Identify which cell holds the provided text, then report its (X, Y) central coordinate. 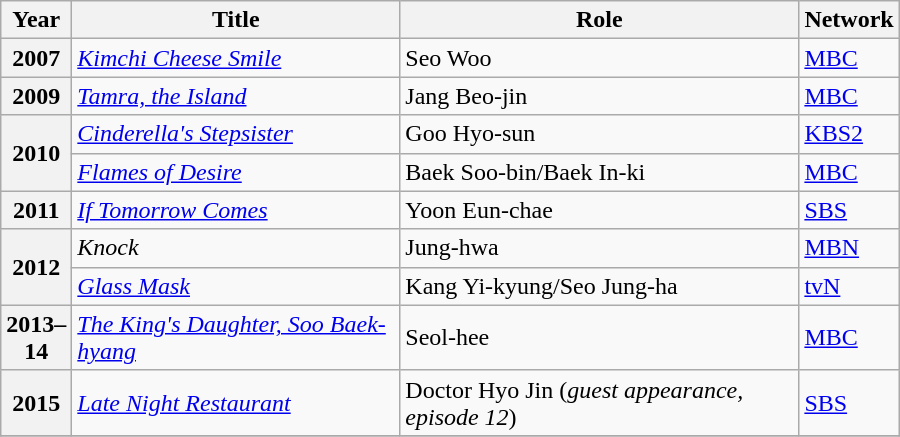
Tamra, the Island (236, 96)
Seol-hee (600, 338)
Knock (236, 248)
Cinderella's Stepsister (236, 134)
2011 (36, 210)
Year (36, 20)
Flames of Desire (236, 172)
Kimchi Cheese Smile (236, 58)
Doctor Hyo Jin (guest appearance, episode 12) (600, 402)
Baek Soo-bin/Baek In-ki (600, 172)
Role (600, 20)
Title (236, 20)
KBS2 (849, 134)
Glass Mask (236, 286)
2009 (36, 96)
Jang Beo-jin (600, 96)
2013–14 (36, 338)
tvN (849, 286)
Kang Yi-kyung/Seo Jung-ha (600, 286)
2015 (36, 402)
MBN (849, 248)
2012 (36, 267)
Late Night Restaurant (236, 402)
Goo Hyo-sun (600, 134)
2007 (36, 58)
Yoon Eun-chae (600, 210)
Seo Woo (600, 58)
The King's Daughter, Soo Baek-hyang (236, 338)
Network (849, 20)
If Tomorrow Comes (236, 210)
Jung-hwa (600, 248)
2010 (36, 153)
